Provide the [X, Y] coordinate of the cell's center where the given text is located.  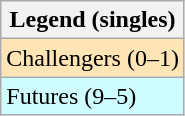
Legend (singles) [93, 20]
Challengers (0–1) [93, 58]
Futures (9–5) [93, 96]
